Search for the cell housing the specified text and yield its [x, y] center coordinate. 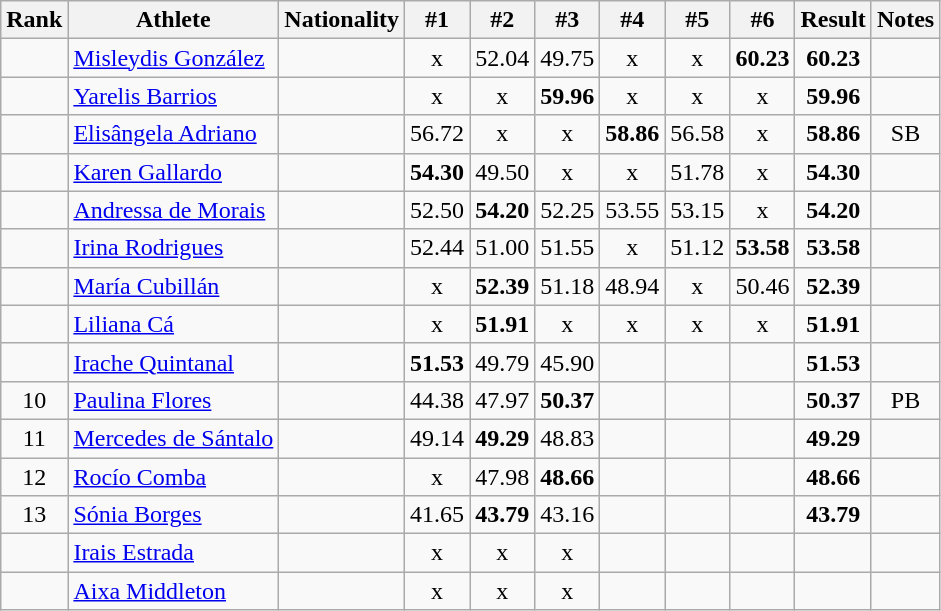
PB [905, 400]
Nationality [342, 20]
47.97 [502, 400]
12 [34, 477]
Elisângela Adriano [174, 134]
Liliana Cá [174, 324]
Misleydis González [174, 58]
41.65 [438, 515]
45.90 [568, 362]
#4 [632, 20]
49.14 [438, 438]
Rank [34, 20]
#5 [698, 20]
53.55 [632, 210]
Irache Quintanal [174, 362]
#1 [438, 20]
SB [905, 134]
Result [833, 20]
48.83 [568, 438]
Karen Gallardo [174, 172]
49.50 [502, 172]
44.38 [438, 400]
Andressa de Morais [174, 210]
56.58 [698, 134]
Rocío Comba [174, 477]
49.79 [502, 362]
51.12 [698, 248]
Mercedes de Sántalo [174, 438]
52.50 [438, 210]
51.00 [502, 248]
13 [34, 515]
49.75 [568, 58]
#3 [568, 20]
47.98 [502, 477]
52.44 [438, 248]
51.55 [568, 248]
10 [34, 400]
Athlete [174, 20]
#6 [762, 20]
50.46 [762, 286]
51.18 [568, 286]
51.78 [698, 172]
Aixa Middleton [174, 591]
56.72 [438, 134]
52.04 [502, 58]
52.25 [568, 210]
#2 [502, 20]
Notes [905, 20]
Paulina Flores [174, 400]
11 [34, 438]
María Cubillán [174, 286]
Irina Rodrigues [174, 248]
53.15 [698, 210]
43.16 [568, 515]
48.94 [632, 286]
Irais Estrada [174, 553]
Sónia Borges [174, 515]
Yarelis Barrios [174, 96]
